Search for the cell housing the specified text and yield its [x, y] center coordinate. 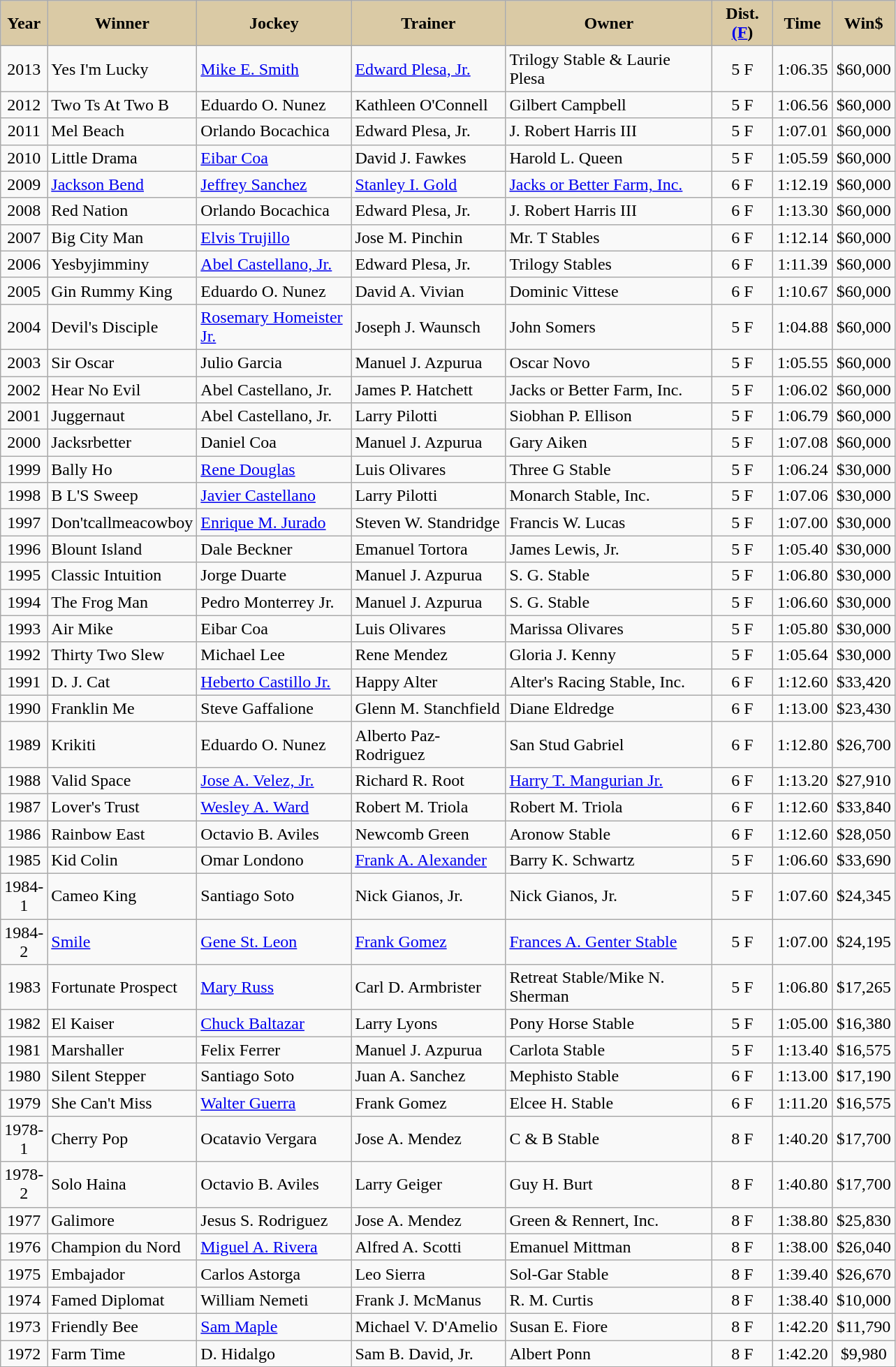
Three G Stable [609, 469]
Felix Ferrer [274, 1050]
Farm Time [122, 1353]
2012 [24, 105]
San Stud Gabriel [609, 745]
1987 [24, 807]
1:07.60 [802, 897]
Cameo King [122, 897]
Walter Guerra [274, 1103]
2004 [24, 327]
Daniel Coa [274, 443]
1:38.80 [802, 1220]
$24,345 [863, 897]
1:07.06 [802, 496]
1976 [24, 1247]
Trainer [429, 24]
D. J. Cat [122, 682]
Win$ [863, 24]
Barry K. Schwartz [609, 861]
1993 [24, 629]
1997 [24, 522]
Aronow Stable [609, 833]
Monarch Stable, Inc. [609, 496]
Smile [122, 942]
David J. Fawkes [429, 158]
1979 [24, 1103]
Dominic Vittese [609, 291]
Richard R. Root [429, 780]
Jockey [274, 24]
Glenn M. Stanchfield [429, 708]
Rosemary Homeister Jr. [274, 327]
1:04.88 [802, 327]
Joseph J. Waunsch [429, 327]
Marissa Olivares [609, 629]
1:38.00 [802, 1247]
1990 [24, 708]
Alfred A. Scotti [429, 1247]
1:11.39 [802, 264]
Mr. T Stables [609, 237]
Larry Lyons [429, 1023]
$25,830 [863, 1220]
2002 [24, 389]
$11,790 [863, 1326]
2001 [24, 416]
$33,840 [863, 807]
1:12.14 [802, 237]
1:06.35 [802, 68]
$28,050 [863, 833]
Carlota Stable [609, 1050]
1:11.20 [802, 1103]
Sam B. David, Jr. [429, 1353]
Kathleen O'Connell [429, 105]
Mel Beach [122, 131]
2000 [24, 443]
Rainbow East [122, 833]
$26,670 [863, 1273]
Alberto Paz-Rodriguez [429, 745]
D. Hidalgo [274, 1353]
Miguel A. Rivera [274, 1247]
Don'tcallmeacowboy [122, 522]
2006 [24, 264]
B L'S Sweep [122, 496]
Juggernaut [122, 416]
Leo Sierra [429, 1273]
2013 [24, 68]
Jose A. Velez, Jr. [274, 780]
Time [802, 24]
Big City Man [122, 237]
2008 [24, 211]
Jesus S. Rodriguez [274, 1220]
David A. Vivian [429, 291]
Albert Ponn [609, 1353]
$33,690 [863, 861]
2010 [24, 158]
Kid Colin [122, 861]
1:12.19 [802, 184]
1:40.80 [802, 1185]
Yes I'm Lucky [122, 68]
Carlos Astorga [274, 1273]
1:13.20 [802, 780]
Elcee H. Stable [609, 1103]
Steven W. Standridge [429, 522]
Sol-Gar Stable [609, 1273]
1:06.79 [802, 416]
Diane Eldredge [609, 708]
James P. Hatchett [429, 389]
Chuck Baltazar [274, 1023]
Larry Geiger [429, 1185]
1983 [24, 988]
1:07.01 [802, 131]
Mephisto Stable [609, 1076]
Rene Douglas [274, 469]
1989 [24, 745]
Harold L. Queen [609, 158]
Franklin Me [122, 708]
Red Nation [122, 211]
Year [24, 24]
1994 [24, 602]
Trilogy Stables [609, 264]
Julio Garcia [274, 363]
1975 [24, 1273]
Guy H. Burt [609, 1185]
Gilbert Campbell [609, 105]
1995 [24, 576]
1978-2 [24, 1185]
She Can't Miss [122, 1103]
Happy Alter [429, 682]
1984-1 [24, 897]
Rene Mendez [429, 655]
Harry T. Mangurian Jr. [609, 780]
$26,040 [863, 1247]
1977 [24, 1220]
$24,195 [863, 942]
2011 [24, 131]
William Nemeti [274, 1300]
1978-1 [24, 1139]
1984-2 [24, 942]
Hear No Evil [122, 389]
Stanley I. Gold [429, 184]
Winner [122, 24]
Oscar Novo [609, 363]
Sir Oscar [122, 363]
Thirty Two Slew [122, 655]
Gloria J. Kenny [609, 655]
Dist.(F) [742, 24]
Bally Ho [122, 469]
Trilogy Stable & Laurie Plesa [609, 68]
Little Drama [122, 158]
$16,380 [863, 1023]
1980 [24, 1076]
James Lewis, Jr. [609, 549]
Silent Stepper [122, 1076]
Mike E. Smith [274, 68]
Alter's Racing Stable, Inc. [609, 682]
1:06.02 [802, 389]
Cherry Pop [122, 1139]
1:13.40 [802, 1050]
Emanuel Tortora [429, 549]
Champion du Nord [122, 1247]
1:40.20 [802, 1139]
Gene St. Leon [274, 942]
Pony Horse Stable [609, 1023]
1:05.80 [802, 629]
Galimore [122, 1220]
1:05.59 [802, 158]
1973 [24, 1326]
Mary Russ [274, 988]
Omar Londono [274, 861]
Michael V. D'Amelio [429, 1326]
1992 [24, 655]
1:39.40 [802, 1273]
1988 [24, 780]
Carl D. Armbrister [429, 988]
Frank A. Alexander [429, 861]
Wesley A. Ward [274, 807]
Siobhan P. Ellison [609, 416]
Newcomb Green [429, 833]
Frank J. McManus [429, 1300]
Michael Lee [274, 655]
Classic Intuition [122, 576]
Sam Maple [274, 1326]
1986 [24, 833]
Blount Island [122, 549]
Steve Gaffalione [274, 708]
John Somers [609, 327]
Frances A. Genter Stable [609, 942]
Jose M. Pinchin [429, 237]
1:12.80 [802, 745]
2003 [24, 363]
$9,980 [863, 1353]
Friendly Bee [122, 1326]
1:07.08 [802, 443]
1:06.24 [802, 469]
Devil's Disciple [122, 327]
Javier Castellano [274, 496]
Retreat Stable/Mike N. Sherman [609, 988]
Owner [609, 24]
Marshaller [122, 1050]
1985 [24, 861]
1999 [24, 469]
Green & Rennert, Inc. [609, 1220]
1972 [24, 1353]
1:13.30 [802, 211]
Embajador [122, 1273]
1996 [24, 549]
1:05.64 [802, 655]
$26,700 [863, 745]
Jorge Duarte [274, 576]
1:05.00 [802, 1023]
$17,190 [863, 1076]
2005 [24, 291]
2007 [24, 237]
Ocatavio Vergara [274, 1139]
Jeffrey Sanchez [274, 184]
$23,430 [863, 708]
Enrique M. Jurado [274, 522]
Heberto Castillo Jr. [274, 682]
Two Ts At Two B [122, 105]
1991 [24, 682]
Lover's Trust [122, 807]
1:05.55 [802, 363]
Juan A. Sanchez [429, 1076]
Krikiti [122, 745]
Gin Rummy King [122, 291]
The Frog Man [122, 602]
R. M. Curtis [609, 1300]
Pedro Monterrey Jr. [274, 602]
1:06.56 [802, 105]
1:05.40 [802, 549]
$17,265 [863, 988]
Famed Diplomat [122, 1300]
Solo Haina [122, 1185]
Jackson Bend [122, 184]
Fortunate Prospect [122, 988]
$33,420 [863, 682]
Elvis Trujillo [274, 237]
Dale Beckner [274, 549]
$10,000 [863, 1300]
1:38.40 [802, 1300]
Emanuel Mittman [609, 1247]
1981 [24, 1050]
Air Mike [122, 629]
C & B Stable [609, 1139]
Susan E. Fiore [609, 1326]
El Kaiser [122, 1023]
1:10.67 [802, 291]
1974 [24, 1300]
1982 [24, 1023]
Valid Space [122, 780]
2009 [24, 184]
Jacksrbetter [122, 443]
$27,910 [863, 780]
Francis W. Lucas [609, 522]
1998 [24, 496]
Yesbyjimminy [122, 264]
Gary Aiken [609, 443]
